Search for the cell housing the specified text and yield its [x, y] center coordinate. 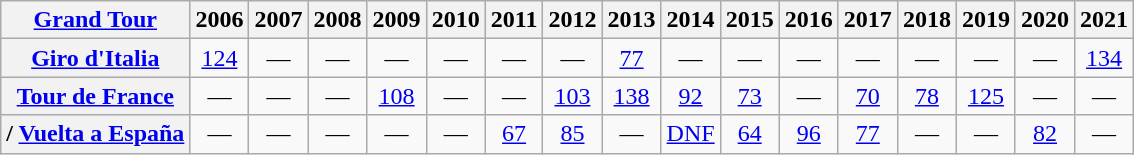
2012 [572, 20]
2016 [808, 20]
70 [868, 96]
2015 [750, 20]
134 [1104, 58]
2006 [220, 20]
2007 [278, 20]
Grand Tour [96, 20]
82 [1044, 134]
2017 [868, 20]
Giro d'Italia [96, 58]
2020 [1044, 20]
73 [750, 96]
Tour de France [96, 96]
125 [986, 96]
85 [572, 134]
/ Vuelta a España [96, 134]
108 [396, 96]
124 [220, 58]
92 [690, 96]
64 [750, 134]
96 [808, 134]
2021 [1104, 20]
67 [514, 134]
2010 [456, 20]
2018 [926, 20]
2008 [338, 20]
103 [572, 96]
78 [926, 96]
2013 [632, 20]
138 [632, 96]
DNF [690, 134]
2011 [514, 20]
2019 [986, 20]
2014 [690, 20]
2009 [396, 20]
